Pinpoint the cell where the given text exists, returning its (x, y) midpoint coordinate. 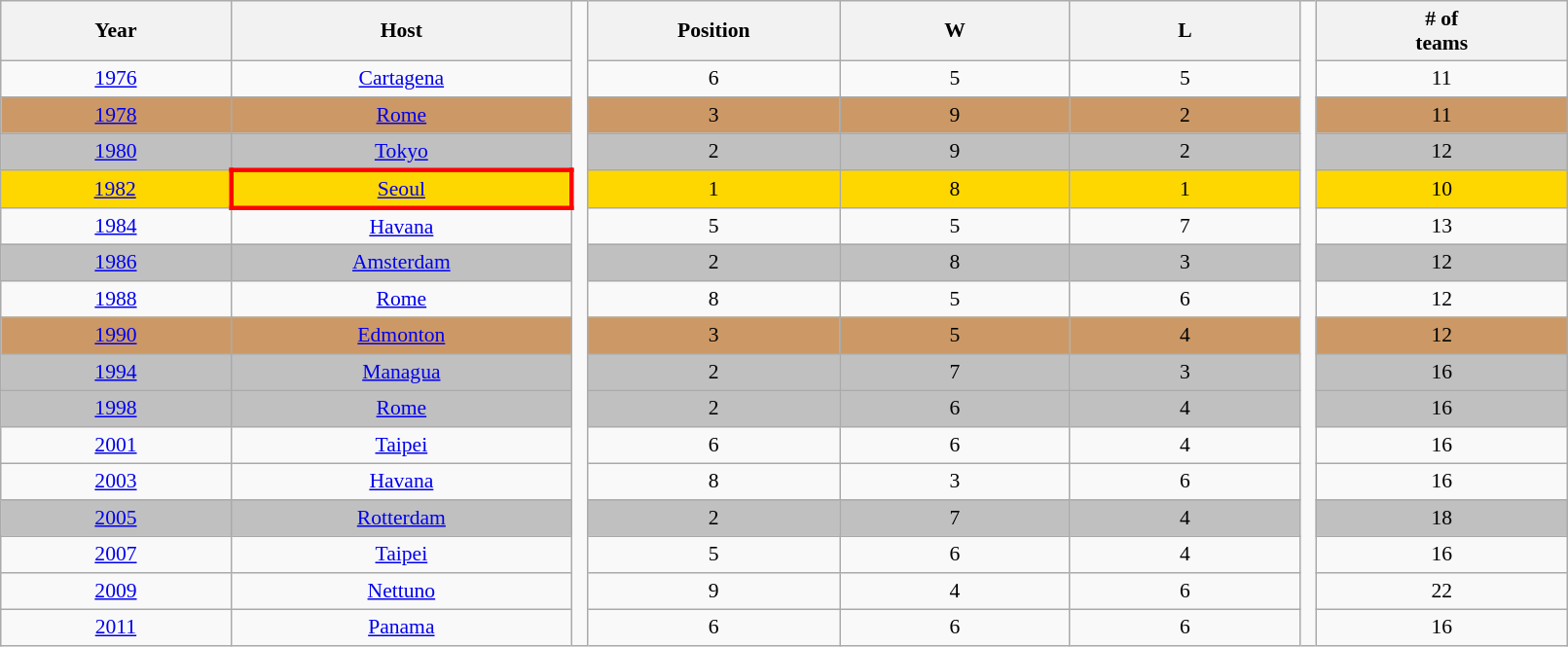
1998 (116, 409)
1982 (116, 189)
1988 (116, 299)
1976 (116, 79)
2003 (116, 482)
1994 (116, 372)
1978 (116, 116)
18 (1442, 518)
Rotterdam (401, 518)
22 (1442, 591)
Seoul (401, 189)
2009 (116, 591)
2011 (116, 628)
Tokyo (401, 152)
13 (1442, 226)
2001 (116, 445)
1984 (116, 226)
Year (116, 31)
1990 (116, 336)
Nettuno (401, 591)
Panama (401, 628)
# of teams (1442, 31)
Position (714, 31)
10 (1442, 189)
W (955, 31)
Edmonton (401, 336)
2005 (116, 518)
Managua (401, 372)
2007 (116, 555)
1986 (116, 263)
1980 (116, 152)
Cartagena (401, 79)
L (1185, 31)
Amsterdam (401, 263)
Host (401, 31)
